Output the [x, y] coordinate of the center of the cell containing the given text.  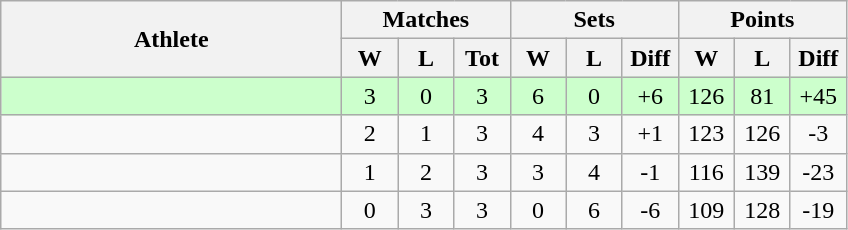
-23 [818, 172]
-3 [818, 134]
-19 [818, 210]
+45 [818, 96]
+1 [650, 134]
139 [762, 172]
+6 [650, 96]
Sets [594, 20]
-1 [650, 172]
Points [762, 20]
116 [706, 172]
Athlete [172, 39]
81 [762, 96]
109 [706, 210]
123 [706, 134]
-6 [650, 210]
Tot [482, 58]
Matches [426, 20]
128 [762, 210]
